Return the [x, y] coordinate for the center point of the cell that contains the specified text.  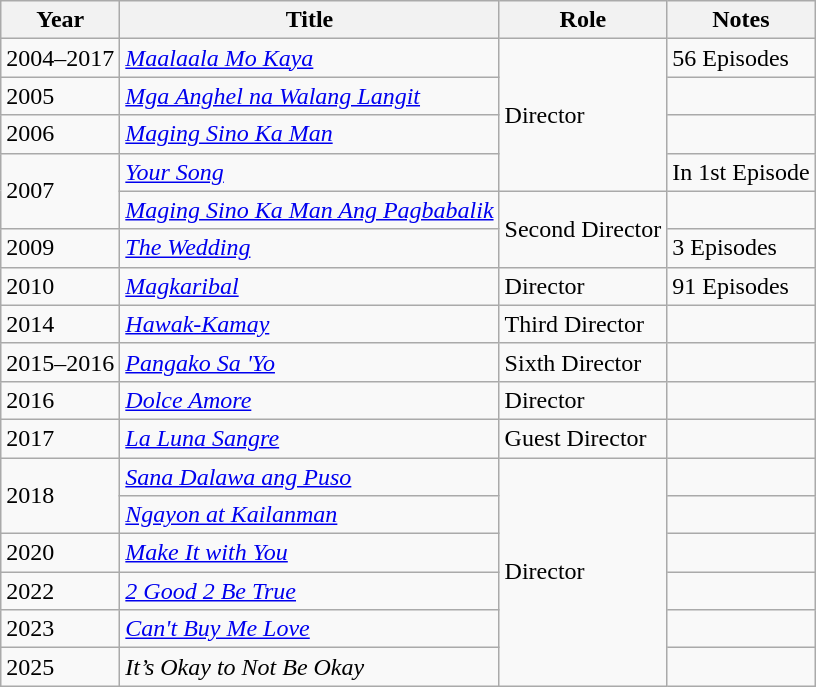
2020 [60, 553]
2017 [60, 438]
Second Director [583, 229]
Notes [741, 20]
La Luna Sangre [310, 438]
2009 [60, 248]
2005 [60, 96]
Dolce Amore [310, 400]
2016 [60, 400]
Sixth Director [583, 362]
2007 [60, 191]
In 1st Episode [741, 172]
It’s Okay to Not Be Okay [310, 667]
Magkaribal [310, 286]
Sana Dalawa ang Puso [310, 477]
Third Director [583, 324]
2004–2017 [60, 58]
3 Episodes [741, 248]
The Wedding [310, 248]
Maging Sino Ka Man [310, 134]
Your Song [310, 172]
2 Good 2 Be True [310, 591]
2023 [60, 629]
56 Episodes [741, 58]
Maalaala Mo Kaya [310, 58]
2010 [60, 286]
Maging Sino Ka Man Ang Pagbabalik [310, 210]
Role [583, 20]
2018 [60, 496]
Guest Director [583, 438]
Make It with You [310, 553]
91 Episodes [741, 286]
Title [310, 20]
Year [60, 20]
Mga Anghel na Walang Langit [310, 96]
2025 [60, 667]
Hawak-Kamay [310, 324]
2022 [60, 591]
2015–2016 [60, 362]
Can't Buy Me Love [310, 629]
Pangako Sa 'Yo [310, 362]
2014 [60, 324]
Ngayon at Kailanman [310, 515]
2006 [60, 134]
